For the text-containing cell, return its midpoint in [X, Y] coordinate format. 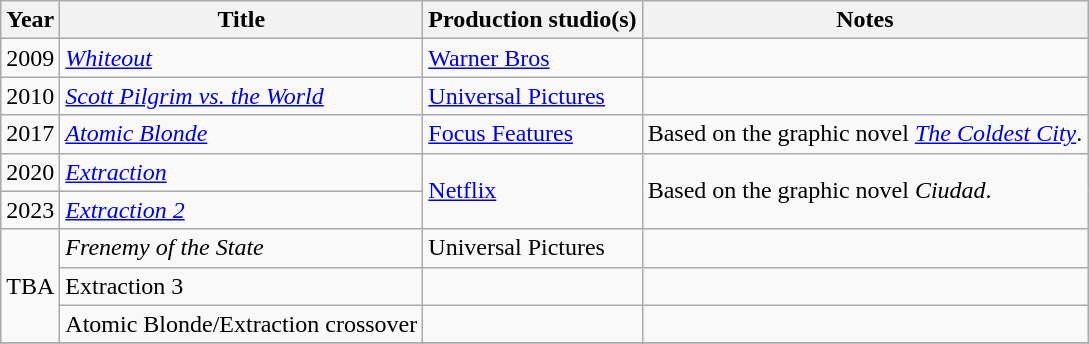
Extraction 3 [242, 286]
2023 [30, 210]
Scott Pilgrim vs. the World [242, 96]
TBA [30, 286]
Notes [865, 20]
Whiteout [242, 58]
Extraction 2 [242, 210]
Production studio(s) [532, 20]
2020 [30, 172]
Atomic Blonde/Extraction crossover [242, 324]
Focus Features [532, 134]
Warner Bros [532, 58]
2009 [30, 58]
Extraction [242, 172]
Based on the graphic novel Ciudad. [865, 191]
Title [242, 20]
Frenemy of the State [242, 248]
Based on the graphic novel The Coldest City. [865, 134]
2010 [30, 96]
Atomic Blonde [242, 134]
Netflix [532, 191]
Year [30, 20]
2017 [30, 134]
